Scan for the cell matching the given text and deliver its (X, Y) coordinate at center. 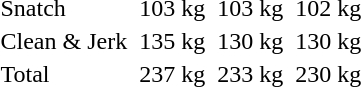
135 kg (172, 41)
130 kg (250, 41)
